Pinpoint the cell where the given text exists, returning its (x, y) midpoint coordinate. 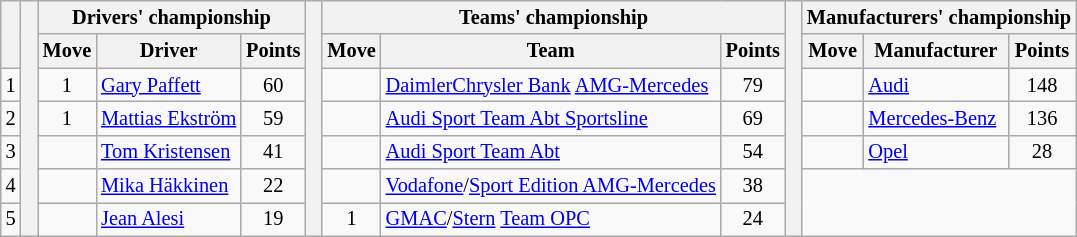
38 (753, 186)
Mattias Ekström (168, 118)
Manufacturer (936, 51)
Team (551, 51)
41 (273, 152)
Mercedes-Benz (936, 118)
148 (1042, 85)
2 (11, 118)
Opel (936, 152)
Tom Kristensen (168, 152)
19 (273, 219)
Manufacturers' championship (939, 17)
Audi Sport Team Abt (551, 152)
60 (273, 85)
GMAC/Stern Team OPC (551, 219)
Mika Häkkinen (168, 186)
Audi (936, 85)
5 (11, 219)
79 (753, 85)
3 (11, 152)
Drivers' championship (172, 17)
Teams' championship (553, 17)
28 (1042, 152)
69 (753, 118)
Vodafone/Sport Edition AMG-Mercedes (551, 186)
22 (273, 186)
59 (273, 118)
DaimlerChrysler Bank AMG-Mercedes (551, 85)
4 (11, 186)
Gary Paffett (168, 85)
Audi Sport Team Abt Sportsline (551, 118)
24 (753, 219)
Jean Alesi (168, 219)
Driver (168, 51)
136 (1042, 118)
54 (753, 152)
